For the text-containing cell, return its midpoint in [x, y] coordinate format. 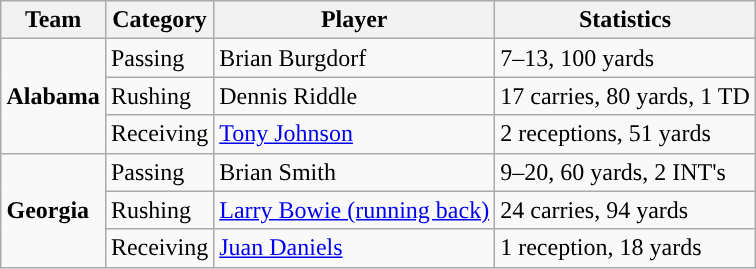
7–13, 100 yards [626, 58]
1 reception, 18 yards [626, 248]
2 receptions, 51 yards [626, 134]
17 carries, 80 yards, 1 TD [626, 96]
Larry Bowie (running back) [354, 210]
Juan Daniels [354, 248]
Tony Johnson [354, 134]
Category [159, 20]
Brian Smith [354, 172]
Player [354, 20]
9–20, 60 yards, 2 INT's [626, 172]
Georgia [53, 210]
Statistics [626, 20]
24 carries, 94 yards [626, 210]
Alabama [53, 96]
Team [53, 20]
Brian Burgdorf [354, 58]
Dennis Riddle [354, 96]
